Extract the [X, Y] coordinate from the center of the cell holding the provided text.  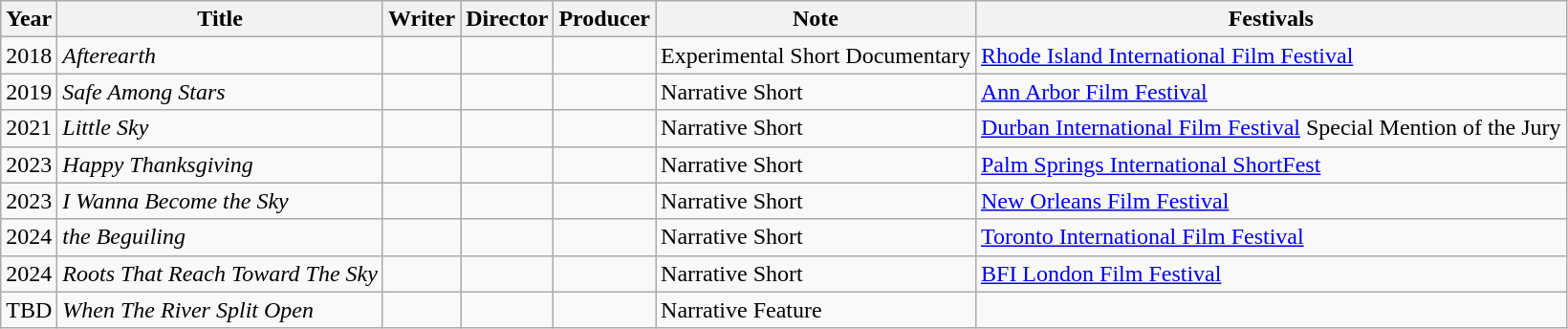
2021 [29, 128]
Little Sky [220, 128]
New Orleans Film Festival [1271, 201]
I Wanna Become the Sky [220, 201]
Title [220, 19]
Happy Thanksgiving [220, 164]
When The River Split Open [220, 310]
Festivals [1271, 19]
Palm Springs International ShortFest [1271, 164]
Producer [604, 19]
TBD [29, 310]
Writer [421, 19]
2018 [29, 55]
Narrative Feature [817, 310]
Toronto International Film Festival [1271, 237]
2019 [29, 92]
Rhode Island International Film Festival [1271, 55]
BFI London Film Festival [1271, 274]
Director [507, 19]
Safe Among Stars [220, 92]
Experimental Short Documentary [817, 55]
Ann Arbor Film Festival [1271, 92]
the Beguiling [220, 237]
Durban International Film Festival Special Mention of the Jury [1271, 128]
Year [29, 19]
Note [817, 19]
Afterearth [220, 55]
Roots That Reach Toward The Sky [220, 274]
